Output the (x, y) coordinate of the center of the cell containing the given text.  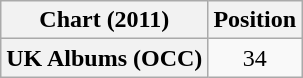
UK Albums (OCC) (104, 58)
34 (255, 58)
Position (255, 20)
Chart (2011) (104, 20)
